Identify which cell holds the provided text, then report its [X, Y] central coordinate. 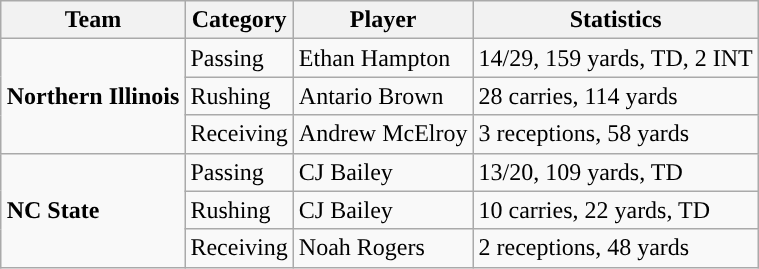
3 receptions, 58 yards [616, 134]
Player [383, 20]
Team [93, 20]
Noah Rogers [383, 248]
Northern Illinois [93, 96]
14/29, 159 yards, TD, 2 INT [616, 58]
Antario Brown [383, 96]
28 carries, 114 yards [616, 96]
NC State [93, 210]
13/20, 109 yards, TD [616, 172]
Statistics [616, 20]
2 receptions, 48 yards [616, 248]
Andrew McElroy [383, 134]
10 carries, 22 yards, TD [616, 210]
Ethan Hampton [383, 58]
Category [239, 20]
